Search for the cell housing the specified text and yield its [x, y] center coordinate. 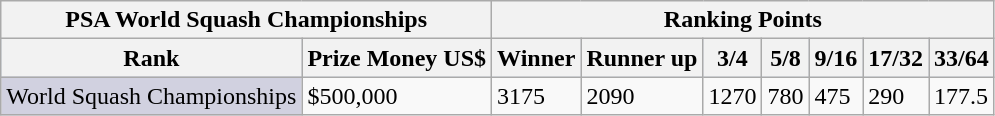
1270 [732, 96]
290 [896, 96]
33/64 [961, 58]
5/8 [786, 58]
Rank [152, 58]
475 [836, 96]
Ranking Points [744, 20]
Prize Money US$ [397, 58]
3175 [536, 96]
2090 [642, 96]
780 [786, 96]
17/32 [896, 58]
9/16 [836, 58]
Winner [536, 58]
PSA World Squash Championships [246, 20]
World Squash Championships [152, 96]
$500,000 [397, 96]
177.5 [961, 96]
Runner up [642, 58]
3/4 [732, 58]
